Provide the (x, y) coordinate of the cell's center where the given text is located.  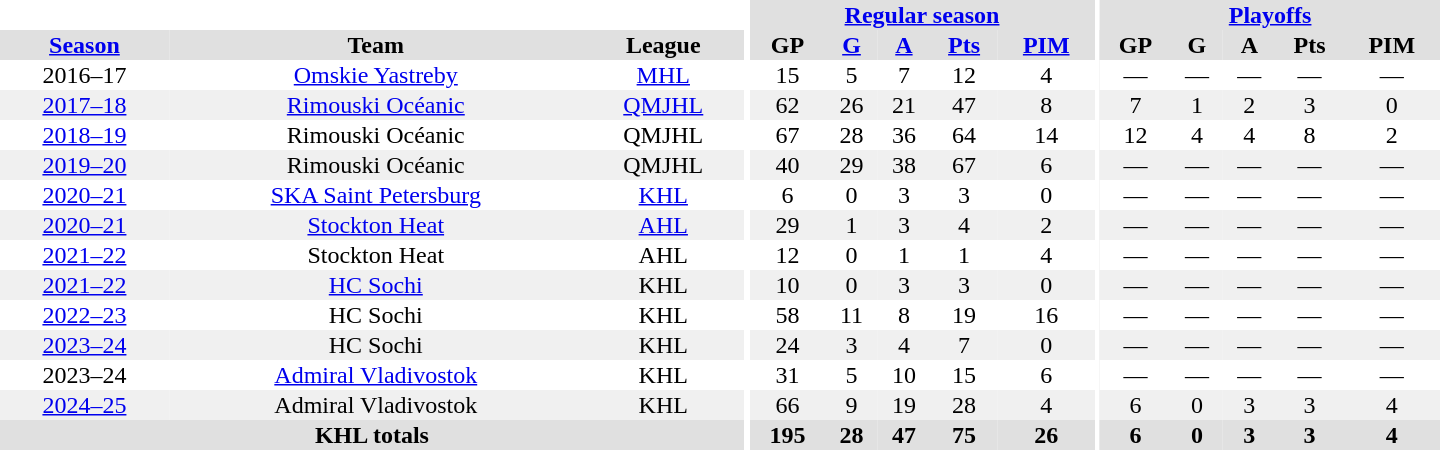
31 (788, 375)
64 (964, 135)
2016–17 (84, 75)
2022–23 (84, 315)
36 (904, 135)
2019–20 (84, 165)
38 (904, 165)
14 (1046, 135)
League (664, 45)
2024–25 (84, 405)
40 (788, 165)
9 (851, 405)
Regular season (922, 15)
2018–19 (84, 135)
11 (851, 315)
SKA Saint Petersburg (376, 195)
Omskie Yastreby (376, 75)
195 (788, 435)
66 (788, 405)
Playoffs (1270, 15)
58 (788, 315)
24 (788, 345)
KHL totals (372, 435)
16 (1046, 315)
21 (904, 105)
75 (964, 435)
Season (84, 45)
2017–18 (84, 105)
Team (376, 45)
62 (788, 105)
MHL (664, 75)
